Detect which cell encompasses the target text, then output its [X, Y] center coordinate. 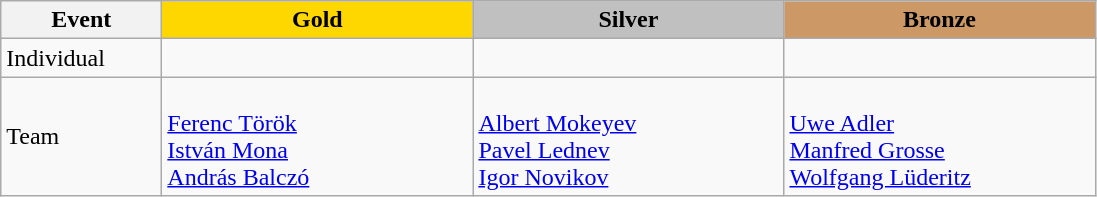
Team [82, 136]
Ferenc Török István Mona András Balczó [318, 136]
Uwe Adler Manfred Grosse Wolfgang Lüderitz [940, 136]
Event [82, 20]
Gold [318, 20]
Bronze [940, 20]
Individual [82, 58]
Albert Mokeyev Pavel Lednev Igor Novikov [628, 136]
Silver [628, 20]
